Capture the cell that displays the provided text and extract its [X, Y] central coordinate. 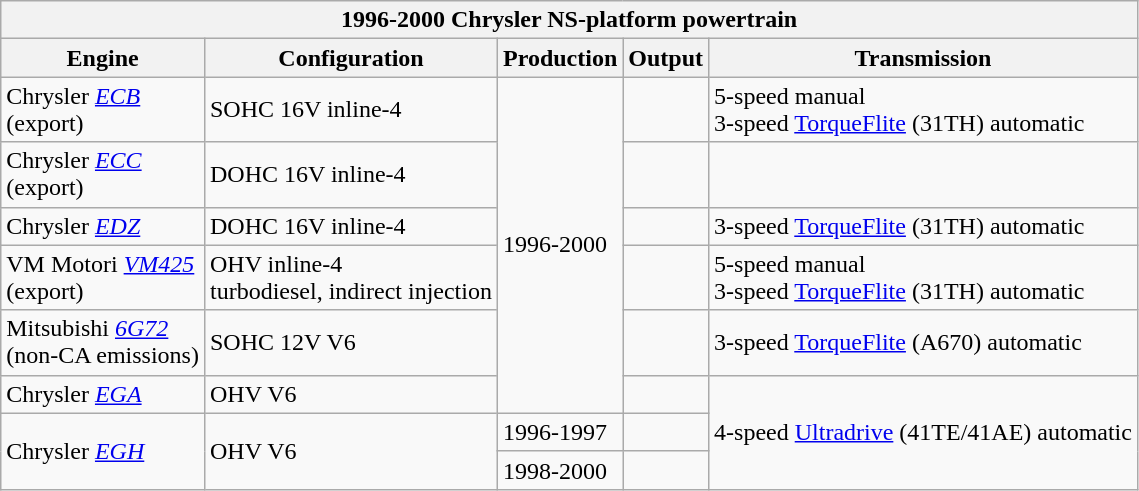
Configuration [350, 58]
3-speed TorqueFlite (A670) automatic [924, 342]
1996-1997 [560, 432]
4-speed Ultradrive (41TE/41AE) automatic [924, 432]
SOHC 12V V6 [350, 342]
Chrysler EGA [103, 394]
VM Motori VM425(export) [103, 278]
Chrysler EDZ [103, 226]
Chrysler ECB(export) [103, 110]
Engine [103, 58]
1998-2000 [560, 470]
1996-2000 [560, 245]
Mitsubishi 6G72(non-CA emissions) [103, 342]
Chrysler EGH [103, 451]
Output [666, 58]
SOHC 16V inline-4 [350, 110]
Transmission [924, 58]
Chrysler ECC(export) [103, 174]
3-speed TorqueFlite (31TH) automatic [924, 226]
Production [560, 58]
1996-2000 Chrysler NS-platform powertrain [570, 20]
OHV inline-4turbodiesel, indirect injection [350, 278]
